Locate the cell with the specified text and output its [X, Y] center coordinate. 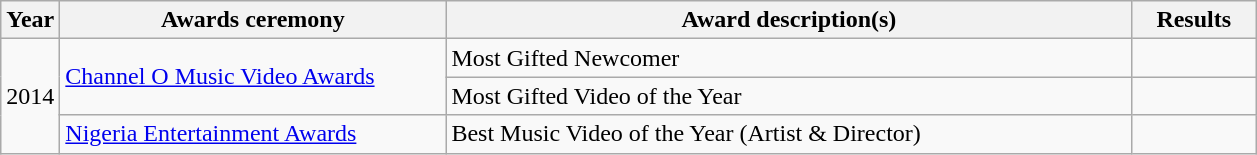
Results [1194, 20]
Year [30, 20]
Awards ceremony [253, 20]
Best Music Video of the Year (Artist & Director) [789, 134]
Most Gifted Newcomer [789, 58]
2014 [30, 96]
Award description(s) [789, 20]
Nigeria Entertainment Awards [253, 134]
Most Gifted Video of the Year [789, 96]
Channel O Music Video Awards [253, 77]
